Capture the cell that displays the provided text and extract its [X, Y] central coordinate. 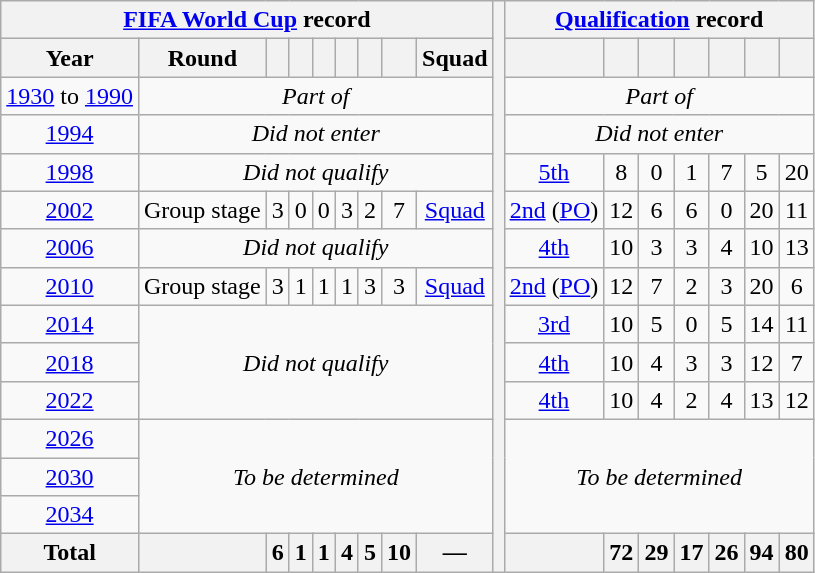
1994 [70, 134]
14 [762, 324]
FIFA World Cup record [247, 20]
2026 [70, 438]
Total [70, 553]
— [455, 553]
Year [70, 58]
8 [622, 172]
1998 [70, 172]
2002 [70, 210]
2022 [70, 400]
3rd [554, 324]
29 [656, 553]
80 [796, 553]
26 [726, 553]
1930 to 1990 [70, 96]
Round [202, 58]
94 [762, 553]
72 [622, 553]
2030 [70, 477]
17 [692, 553]
5th [554, 172]
2006 [70, 248]
2010 [70, 286]
2034 [70, 515]
2014 [70, 324]
2018 [70, 362]
Qualification record [659, 20]
